For the text-containing cell, return its midpoint in [x, y] coordinate format. 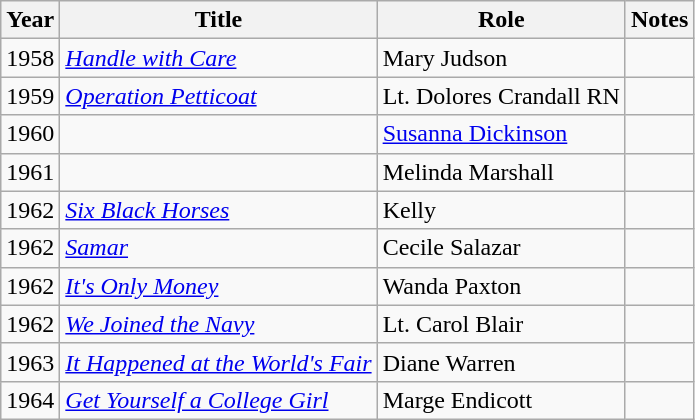
It Happened at the World's Fair [218, 362]
Role [501, 20]
Notes [659, 20]
1958 [30, 58]
Wanda Paxton [501, 286]
Diane Warren [501, 362]
1960 [30, 134]
Kelly [501, 210]
1964 [30, 400]
Cecile Salazar [501, 248]
Lt. Dolores Crandall RN [501, 96]
1963 [30, 362]
Year [30, 20]
Mary Judson [501, 58]
Handle with Care [218, 58]
We Joined the Navy [218, 324]
Title [218, 20]
Lt. Carol Blair [501, 324]
Marge Endicott [501, 400]
Get Yourself a College Girl [218, 400]
It's Only Money [218, 286]
Operation Petticoat [218, 96]
1959 [30, 96]
Samar [218, 248]
Susanna Dickinson [501, 134]
Six Black Horses [218, 210]
1961 [30, 172]
Melinda Marshall [501, 172]
